From the cell containing the given text, extract its center point as (x, y) coordinate. 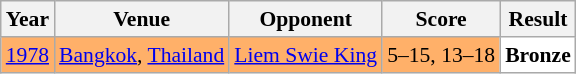
Bronze (538, 55)
1978 (28, 55)
5–15, 13–18 (441, 55)
Venue (142, 19)
Score (441, 19)
Year (28, 19)
Bangkok, Thailand (142, 55)
Opponent (306, 19)
Liem Swie King (306, 55)
Result (538, 19)
